Locate the cell with the specified text and output its [x, y] center coordinate. 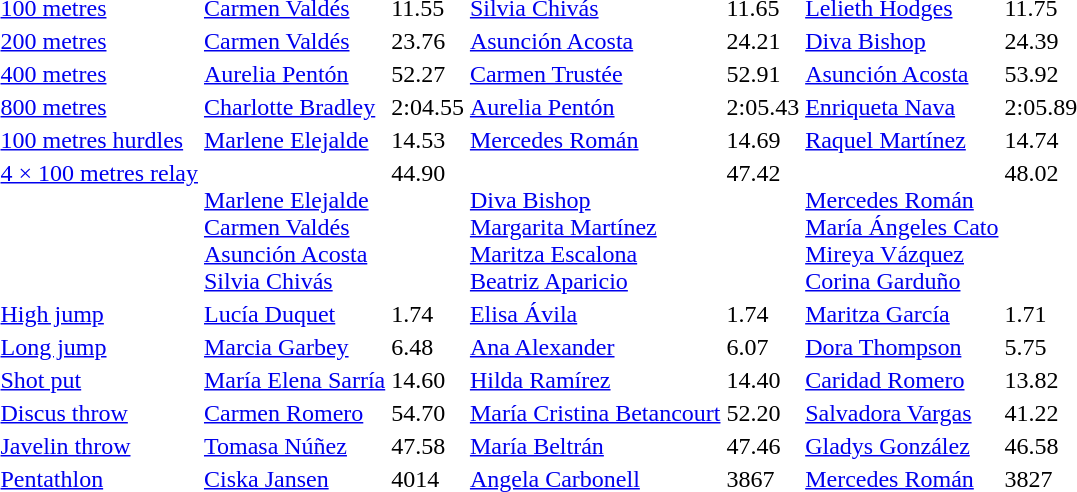
52.27 [428, 74]
Dora Thompson [902, 347]
Gladys González [902, 446]
Mercedes RománMaría Ángeles CatoMireya VázquezCorina Garduño [902, 227]
Ana Alexander [595, 347]
14.69 [763, 140]
54.70 [428, 413]
Carmen Valdés [294, 41]
23.76 [428, 41]
Charlotte Bradley [294, 107]
María Cristina Betancourt [595, 413]
Enriqueta Nava [902, 107]
6.48 [428, 347]
2:05.43 [763, 107]
44.90 [428, 227]
Marlene ElejaldeCarmen ValdésAsunción AcostaSilvia Chivás [294, 227]
Diva BishopMargarita MartínezMaritza EscalonaBeatriz Aparicio [595, 227]
Marlene Elejalde [294, 140]
Mercedes Román [595, 140]
52.20 [763, 413]
Tomasa Núñez [294, 446]
47.46 [763, 446]
Raquel Martínez [902, 140]
47.42 [763, 227]
Caridad Romero [902, 380]
Marcia Garbey [294, 347]
2:04.55 [428, 107]
Elisa Ávila [595, 314]
14.40 [763, 380]
Maritza García [902, 314]
Salvadora Vargas [902, 413]
Hilda Ramírez [595, 380]
Carmen Trustée [595, 74]
47.58 [428, 446]
6.07 [763, 347]
24.21 [763, 41]
52.91 [763, 74]
Diva Bishop [902, 41]
14.53 [428, 140]
María Beltrán [595, 446]
Lucía Duquet [294, 314]
María Elena Sarría [294, 380]
14.60 [428, 380]
Carmen Romero [294, 413]
